Extract the (x, y) coordinate from the center of the cell holding the provided text.  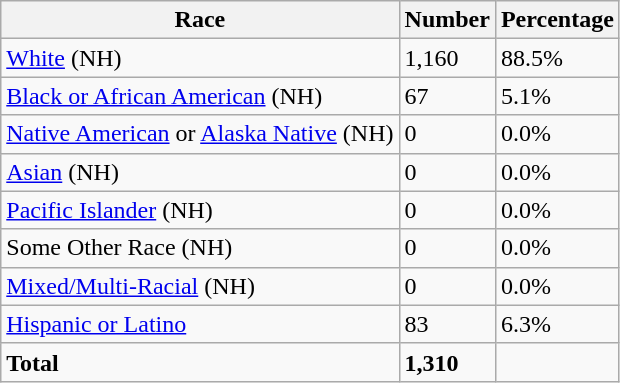
Native American or Alaska Native (NH) (200, 134)
Number (447, 20)
Some Other Race (NH) (200, 248)
Black or African American (NH) (200, 96)
5.1% (557, 96)
67 (447, 96)
88.5% (557, 58)
Mixed/Multi-Racial (NH) (200, 286)
Race (200, 20)
1,160 (447, 58)
Total (200, 362)
83 (447, 324)
Percentage (557, 20)
Hispanic or Latino (200, 324)
White (NH) (200, 58)
1,310 (447, 362)
Pacific Islander (NH) (200, 210)
Asian (NH) (200, 172)
6.3% (557, 324)
